For the text-containing cell, return its midpoint in [X, Y] coordinate format. 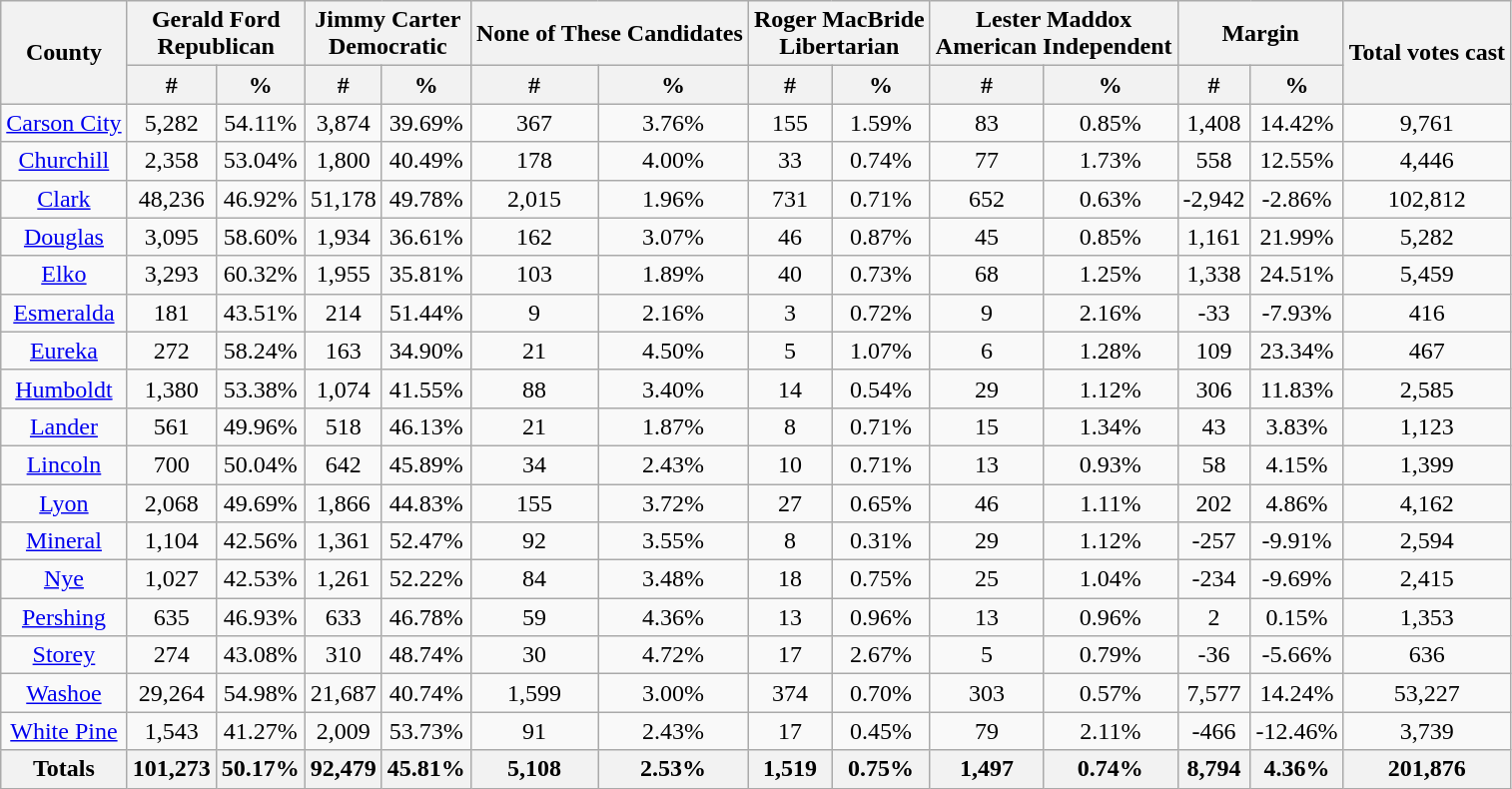
14.42% [1296, 123]
60.32% [260, 275]
21,687 [344, 693]
Total votes cast [1427, 52]
County [64, 52]
1.87% [673, 426]
40 [789, 275]
77 [987, 161]
43 [1214, 426]
Totals [64, 769]
1.25% [1111, 275]
91 [533, 731]
Lincoln [64, 464]
15 [987, 426]
79 [987, 731]
0.79% [1111, 655]
10 [789, 464]
0.70% [881, 693]
-2.86% [1296, 199]
92,479 [344, 769]
163 [344, 351]
14.24% [1296, 693]
1,543 [172, 731]
202 [1214, 502]
23.34% [1296, 351]
-12.46% [1296, 731]
2,358 [172, 161]
Lander [64, 426]
34 [533, 464]
50.04% [260, 464]
1,519 [789, 769]
48,236 [172, 199]
45.89% [425, 464]
40.49% [425, 161]
Lester MaddoxAmerican Independent [1054, 34]
Humboldt [64, 389]
43.08% [260, 655]
2,415 [1427, 579]
8,794 [1214, 769]
33 [789, 161]
Esmeralda [64, 313]
3,739 [1427, 731]
-36 [1214, 655]
12.55% [1296, 161]
49.78% [425, 199]
1,338 [1214, 275]
Eureka [64, 351]
-466 [1214, 731]
24.51% [1296, 275]
84 [533, 579]
178 [533, 161]
21.99% [1296, 237]
52.47% [425, 541]
42.56% [260, 541]
Clark [64, 199]
1.34% [1111, 426]
43.51% [260, 313]
39.69% [425, 123]
83 [987, 123]
Churchill [64, 161]
59 [533, 617]
30 [533, 655]
Douglas [64, 237]
Elko [64, 275]
Roger MacBrideLibertarian [839, 34]
1,123 [1427, 426]
46.93% [260, 617]
29,264 [172, 693]
1.28% [1111, 351]
1.96% [673, 199]
3.07% [673, 237]
635 [172, 617]
1,161 [1214, 237]
1,599 [533, 693]
1.59% [881, 123]
700 [172, 464]
-2,942 [1214, 199]
14 [789, 389]
36.61% [425, 237]
1,261 [344, 579]
1.89% [673, 275]
652 [987, 199]
3.83% [1296, 426]
45.81% [425, 769]
None of These Candidates [609, 34]
2,594 [1427, 541]
2,015 [533, 199]
1,353 [1427, 617]
3 [789, 313]
1,399 [1427, 464]
306 [1214, 389]
103 [533, 275]
49.96% [260, 426]
731 [789, 199]
-9.69% [1296, 579]
1,408 [1214, 123]
5,108 [533, 769]
68 [987, 275]
109 [1214, 351]
Pershing [64, 617]
35.81% [425, 275]
214 [344, 313]
3,293 [172, 275]
4.86% [1296, 502]
5,459 [1427, 275]
0.73% [881, 275]
3.72% [673, 502]
0.31% [881, 541]
-257 [1214, 541]
58 [1214, 464]
3.48% [673, 579]
Margin [1260, 34]
201,876 [1427, 769]
0.45% [881, 731]
48.74% [425, 655]
4,446 [1427, 161]
4.50% [673, 351]
0.65% [881, 502]
88 [533, 389]
6 [987, 351]
Lyon [64, 502]
101,273 [172, 769]
0.57% [1111, 693]
3.40% [673, 389]
0.87% [881, 237]
3,874 [344, 123]
Storey [64, 655]
367 [533, 123]
1,866 [344, 502]
102,812 [1427, 199]
46.13% [425, 426]
0.15% [1296, 617]
58.24% [260, 351]
0.54% [881, 389]
53,227 [1427, 693]
633 [344, 617]
9,761 [1427, 123]
518 [344, 426]
Nye [64, 579]
0.93% [1111, 464]
2,585 [1427, 389]
4.15% [1296, 464]
42.53% [260, 579]
162 [533, 237]
27 [789, 502]
0.72% [881, 313]
52.22% [425, 579]
416 [1427, 313]
303 [987, 693]
1,497 [987, 769]
46.92% [260, 199]
-9.91% [1296, 541]
558 [1214, 161]
Jimmy CarterDemocratic [387, 34]
Gerald FordRepublican [216, 34]
2,068 [172, 502]
46.78% [425, 617]
44.83% [425, 502]
467 [1427, 351]
50.17% [260, 769]
54.98% [260, 693]
3,095 [172, 237]
1,380 [172, 389]
561 [172, 426]
Carson City [64, 123]
54.11% [260, 123]
58.60% [260, 237]
181 [172, 313]
274 [172, 655]
51,178 [344, 199]
40.74% [425, 693]
1.04% [1111, 579]
-7.93% [1296, 313]
0.63% [1111, 199]
636 [1427, 655]
-234 [1214, 579]
92 [533, 541]
4.00% [673, 161]
53.73% [425, 731]
4,162 [1427, 502]
272 [172, 351]
1,027 [172, 579]
45 [987, 237]
2.53% [673, 769]
White Pine [64, 731]
1,934 [344, 237]
2.11% [1111, 731]
1,074 [344, 389]
310 [344, 655]
18 [789, 579]
2 [1214, 617]
3.76% [673, 123]
2.67% [881, 655]
Mineral [64, 541]
34.90% [425, 351]
3.55% [673, 541]
7,577 [1214, 693]
25 [987, 579]
Washoe [64, 693]
374 [789, 693]
642 [344, 464]
1,955 [344, 275]
-5.66% [1296, 655]
1,361 [344, 541]
1,104 [172, 541]
41.55% [425, 389]
41.27% [260, 731]
4.72% [673, 655]
53.38% [260, 389]
2,009 [344, 731]
3.00% [673, 693]
1.73% [1111, 161]
1.07% [881, 351]
51.44% [425, 313]
11.83% [1296, 389]
53.04% [260, 161]
1,800 [344, 161]
49.69% [260, 502]
1.11% [1111, 502]
-33 [1214, 313]
